Provide the [X, Y] coordinate of the cell's center where the given text is located.  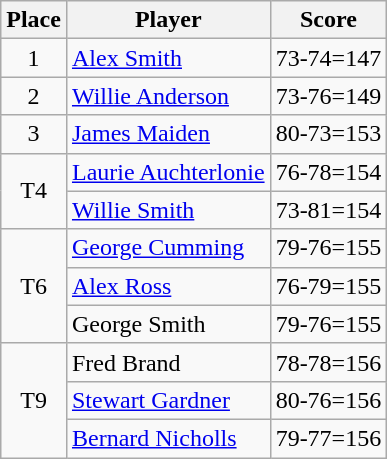
3 [34, 134]
James Maiden [168, 134]
George Cumming [168, 248]
Place [34, 20]
73-81=154 [328, 210]
79-77=156 [328, 438]
Willie Anderson [168, 96]
80-76=156 [328, 400]
Score [328, 20]
73-76=149 [328, 96]
Fred Brand [168, 362]
Stewart Gardner [168, 400]
T4 [34, 191]
78-78=156 [328, 362]
Bernard Nicholls [168, 438]
Alex Ross [168, 286]
George Smith [168, 324]
Laurie Auchterlonie [168, 172]
1 [34, 58]
73-74=147 [328, 58]
Alex Smith [168, 58]
T9 [34, 400]
T6 [34, 286]
2 [34, 96]
Willie Smith [168, 210]
76-79=155 [328, 286]
76-78=154 [328, 172]
80-73=153 [328, 134]
Player [168, 20]
